Capture the cell that displays the provided text and extract its [X, Y] central coordinate. 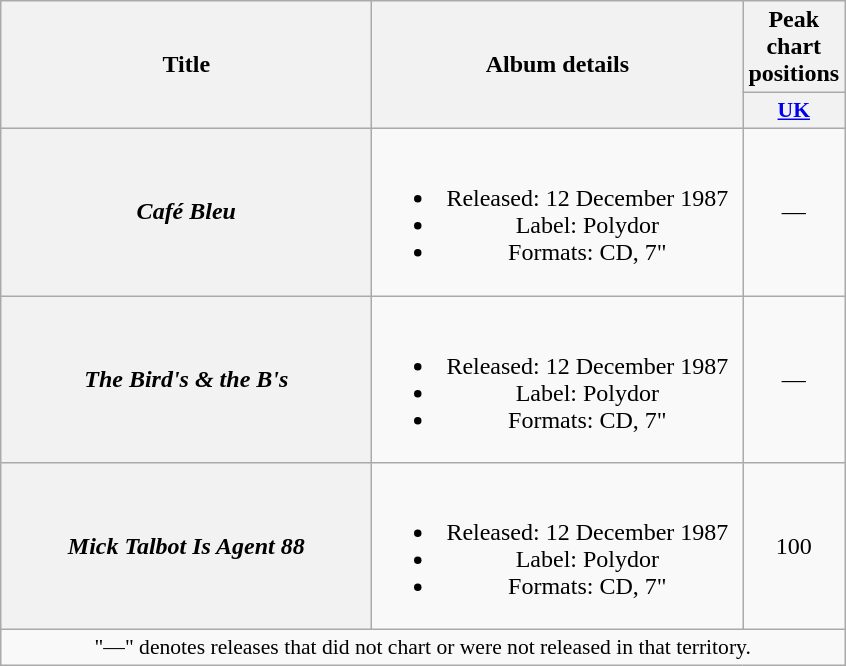
Album details [558, 65]
UK [794, 111]
Mick Talbot Is Agent 88 [186, 546]
Peak chart positions [794, 47]
Café Bleu [186, 212]
100 [794, 546]
Title [186, 65]
"—" denotes releases that did not chart or were not released in that territory. [423, 648]
The Bird's & the B's [186, 380]
